Locate the cell with the specified text and output its [X, Y] center coordinate. 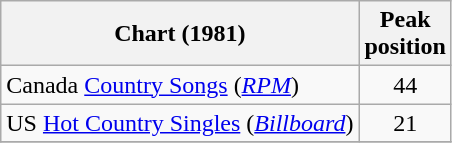
21 [405, 123]
US Hot Country Singles (Billboard) [180, 123]
Canada Country Songs (RPM) [180, 85]
Chart (1981) [180, 34]
Peakposition [405, 34]
44 [405, 85]
